Output the (x, y) coordinate of the center of the cell containing the given text.  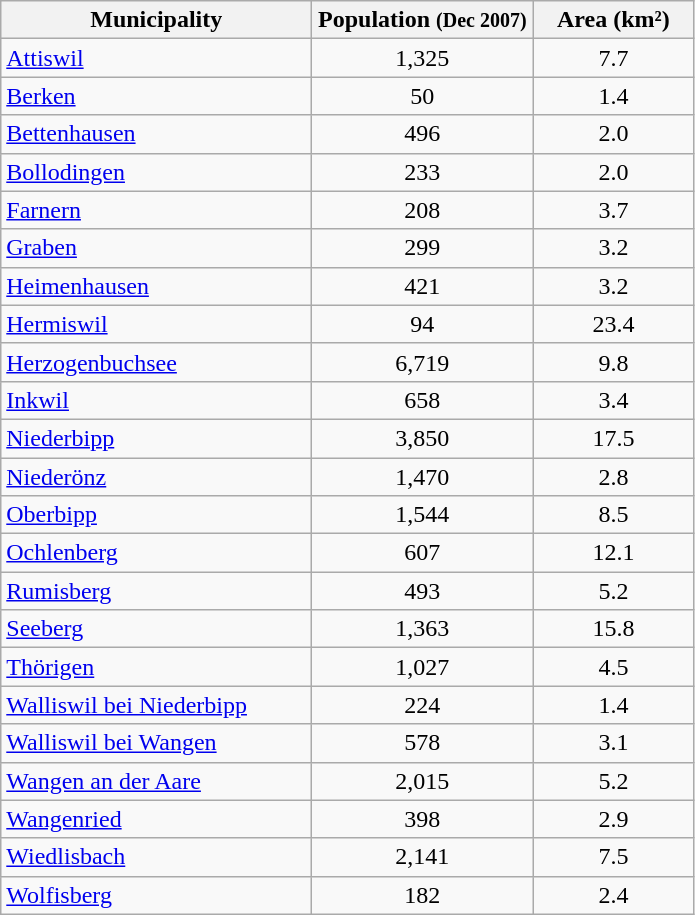
Farnern (156, 210)
7.5 (614, 857)
Bollodingen (156, 172)
Berken (156, 96)
8.5 (614, 515)
2.4 (614, 895)
2,141 (422, 857)
7.7 (614, 58)
Wangen an der Aare (156, 781)
1,544 (422, 515)
Seeberg (156, 629)
4.5 (614, 667)
Attiswil (156, 58)
23.4 (614, 324)
182 (422, 895)
Rumisberg (156, 591)
421 (422, 286)
Area (km²) (614, 20)
Wangenried (156, 819)
2.9 (614, 819)
1,470 (422, 477)
1,363 (422, 629)
Thörigen (156, 667)
3.4 (614, 400)
Heimenhausen (156, 286)
2.8 (614, 477)
578 (422, 743)
Walliswil bei Wangen (156, 743)
658 (422, 400)
Walliswil bei Niederbipp (156, 705)
Oberbipp (156, 515)
493 (422, 591)
224 (422, 705)
398 (422, 819)
Population (Dec 2007) (422, 20)
3,850 (422, 438)
Wolfisberg (156, 895)
299 (422, 248)
607 (422, 553)
496 (422, 134)
17.5 (614, 438)
Bettenhausen (156, 134)
Inkwil (156, 400)
Niederönz (156, 477)
1,325 (422, 58)
Niederbipp (156, 438)
2,015 (422, 781)
6,719 (422, 362)
94 (422, 324)
208 (422, 210)
50 (422, 96)
Graben (156, 248)
Ochlenberg (156, 553)
3.1 (614, 743)
Herzogenbuchsee (156, 362)
1,027 (422, 667)
9.8 (614, 362)
3.7 (614, 210)
233 (422, 172)
Municipality (156, 20)
Hermiswil (156, 324)
Wiedlisbach (156, 857)
12.1 (614, 553)
15.8 (614, 629)
